Detect which cell encompasses the target text, then output its [X, Y] center coordinate. 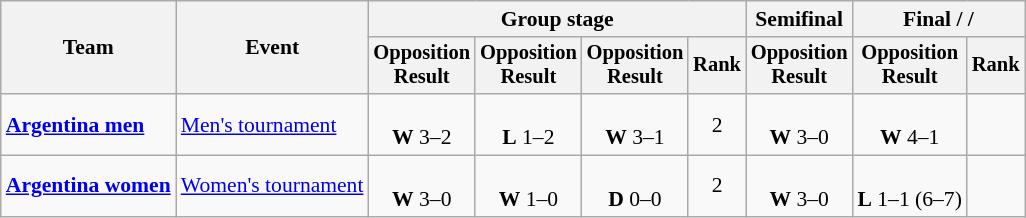
Argentina men [88, 124]
W 1–0 [528, 186]
W 3–1 [636, 124]
L 1–1 (6–7) [909, 186]
Event [272, 48]
Final / / [938, 19]
Men's tournament [272, 124]
Group stage [556, 19]
Women's tournament [272, 186]
Semifinal [800, 19]
W 4–1 [909, 124]
L 1–2 [528, 124]
Argentina women [88, 186]
W 3–2 [422, 124]
Team [88, 48]
D 0–0 [636, 186]
